For the text-containing cell, return its midpoint in (X, Y) coordinate format. 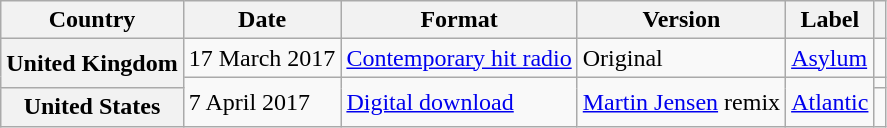
Original (681, 58)
Country (92, 20)
Digital download (459, 102)
7 April 2017 (262, 102)
17 March 2017 (262, 58)
Label (830, 20)
Atlantic (830, 102)
Format (459, 20)
Contemporary hit radio (459, 58)
Date (262, 20)
Version (681, 20)
United Kingdom (92, 64)
United States (92, 107)
Martin Jensen remix (681, 102)
Asylum (830, 58)
